Provide the (X, Y) coordinate of the cell's center where the given text is located.  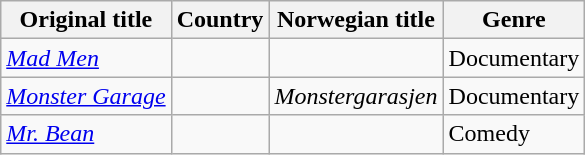
Mr. Bean (86, 134)
Genre (514, 20)
Comedy (514, 134)
Country (220, 20)
Mad Men (86, 58)
Norwegian title (356, 20)
Original title (86, 20)
Monster Garage (86, 96)
Monstergarasjen (356, 96)
